Return the [X, Y] coordinate for the center point of the cell that contains the specified text.  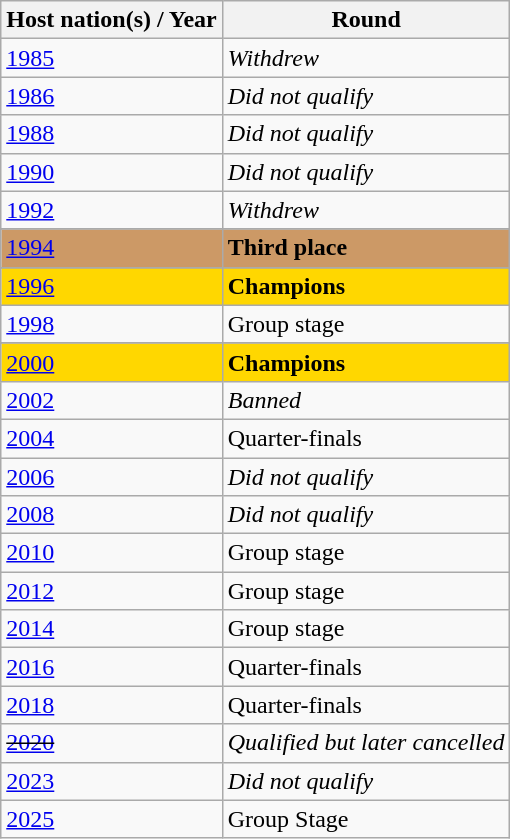
Host nation(s) / Year [112, 20]
2012 [112, 591]
2020 [112, 743]
2014 [112, 629]
1992 [112, 210]
2008 [112, 515]
Banned [366, 400]
2025 [112, 819]
Third place [366, 248]
2000 [112, 362]
Round [366, 20]
2004 [112, 438]
2023 [112, 781]
Group Stage [366, 819]
Qualified but later cancelled [366, 743]
2002 [112, 400]
1988 [112, 134]
1996 [112, 286]
1986 [112, 96]
2018 [112, 705]
1990 [112, 172]
1998 [112, 324]
2006 [112, 477]
1994 [112, 248]
2010 [112, 553]
1985 [112, 58]
2016 [112, 667]
